Provide the (x, y) coordinate of the cell's center where the given text is located.  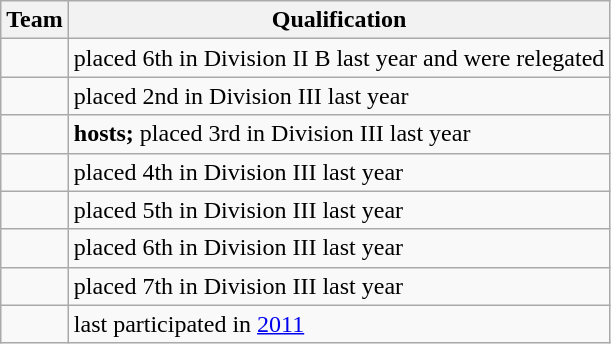
placed 7th in Division III last year (339, 286)
placed 5th in Division III last year (339, 210)
placed 4th in Division III last year (339, 172)
placed 6th in Division III last year (339, 248)
placed 2nd in Division III last year (339, 96)
last participated in 2011 (339, 324)
Qualification (339, 20)
Team (35, 20)
hosts; placed 3rd in Division III last year (339, 134)
placed 6th in Division II B last year and were relegated (339, 58)
